For the text-containing cell, return its midpoint in [x, y] coordinate format. 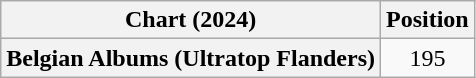
Chart (2024) [191, 20]
195 [428, 58]
Position [428, 20]
Belgian Albums (Ultratop Flanders) [191, 58]
